Return the [x, y] coordinate for the center point of the cell that contains the specified text.  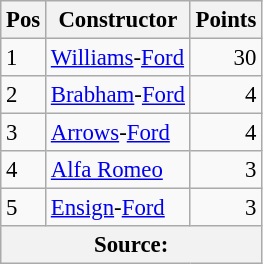
Points [226, 20]
Arrows-Ford [118, 133]
Constructor [118, 20]
Brabham-Ford [118, 95]
30 [226, 58]
5 [24, 208]
Pos [24, 20]
Williams-Ford [118, 58]
Alfa Romeo [118, 170]
Ensign-Ford [118, 208]
Source: [132, 245]
2 [24, 95]
1 [24, 58]
